Detect which cell encompasses the target text, then output its (X, Y) center coordinate. 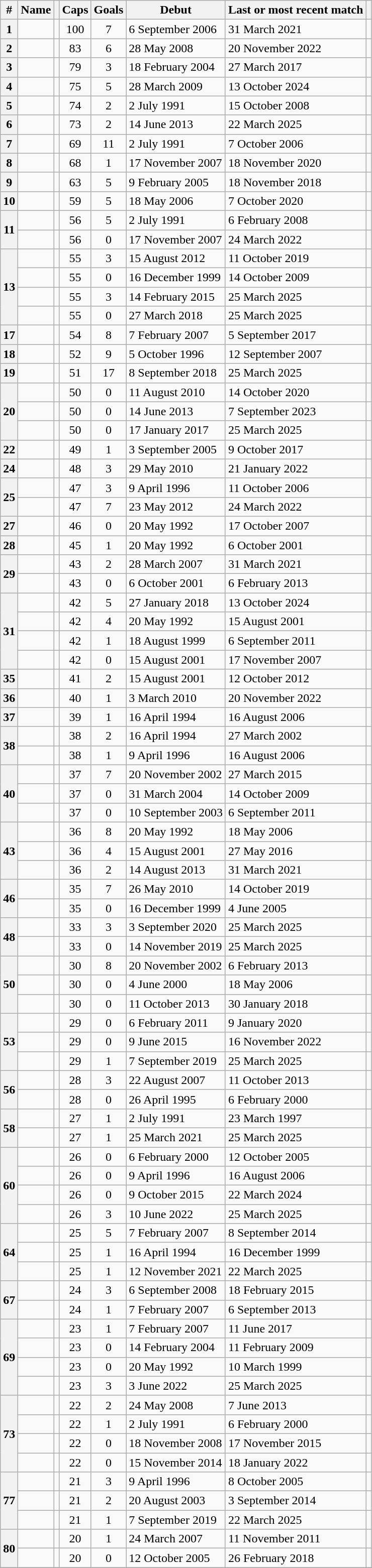
27 March 2017 (296, 67)
6 September 2013 (296, 1309)
74 (75, 105)
28 March 2009 (176, 86)
63 (75, 182)
39 (75, 717)
23 May 2012 (176, 507)
13 (9, 287)
52 (75, 354)
18 February 2004 (176, 67)
11 June 2017 (296, 1329)
64 (9, 1252)
10 September 2003 (176, 812)
9 January 2020 (296, 1023)
12 September 2007 (296, 354)
6 September 2008 (176, 1290)
31 (9, 631)
26 May 2010 (176, 889)
21 January 2022 (296, 468)
14 August 2013 (176, 870)
8 September 2014 (296, 1233)
24 May 2008 (176, 1405)
14 February 2004 (176, 1348)
6 September 2006 (176, 29)
28 May 2008 (176, 48)
7 October 2020 (296, 201)
9 October 2015 (176, 1195)
Goals (109, 10)
4 June 2000 (176, 985)
11 October 2019 (296, 259)
77 (9, 1501)
9 October 2017 (296, 449)
9 February 2005 (176, 182)
31 March 2004 (176, 793)
10 March 1999 (296, 1367)
18 January 2022 (296, 1463)
18 February 2015 (296, 1290)
67 (9, 1300)
3 September 2020 (176, 927)
8 October 2005 (296, 1482)
11 February 2009 (296, 1348)
26 February 2018 (296, 1558)
53 (9, 1042)
Debut (176, 10)
17 October 2007 (296, 526)
6 February 2011 (176, 1023)
3 September 2005 (176, 449)
17 January 2017 (176, 430)
# (9, 10)
18 (9, 354)
7 June 2013 (296, 1405)
3 March 2010 (176, 698)
41 (75, 679)
51 (75, 373)
11 November 2011 (296, 1539)
3 June 2022 (176, 1386)
79 (75, 67)
18 November 2008 (176, 1443)
14 October 2019 (296, 889)
68 (75, 163)
23 March 1997 (296, 1118)
19 (9, 373)
18 November 2018 (296, 182)
60 (9, 1185)
28 March 2007 (176, 564)
83 (75, 48)
10 (9, 201)
80 (9, 1548)
15 November 2014 (176, 1463)
Last or most recent match (296, 10)
58 (9, 1128)
54 (75, 335)
15 August 2012 (176, 259)
27 March 2002 (296, 736)
25 March 2021 (176, 1137)
27 May 2016 (296, 851)
16 November 2022 (296, 1042)
59 (75, 201)
5 October 1996 (176, 354)
Caps (75, 10)
14 February 2015 (176, 297)
11 August 2010 (176, 392)
12 November 2021 (176, 1271)
8 September 2018 (176, 373)
30 January 2018 (296, 1004)
4 June 2005 (296, 908)
75 (75, 86)
5 September 2017 (296, 335)
7 October 2006 (296, 144)
9 June 2015 (176, 1042)
49 (75, 449)
7 September 2023 (296, 411)
22 March 2024 (296, 1195)
27 March 2018 (176, 316)
20 August 2003 (176, 1501)
17 November 2015 (296, 1443)
100 (75, 29)
22 August 2007 (176, 1080)
12 October 2012 (296, 679)
24 March 2007 (176, 1539)
29 May 2010 (176, 468)
11 October 2006 (296, 488)
27 January 2018 (176, 602)
14 November 2019 (176, 946)
26 April 1995 (176, 1099)
18 August 1999 (176, 641)
45 (75, 545)
6 February 2008 (296, 220)
14 October 2020 (296, 392)
3 September 2014 (296, 1501)
10 June 2022 (176, 1214)
18 November 2020 (296, 163)
27 March 2015 (296, 774)
15 October 2008 (296, 105)
Name (36, 10)
